Return the (x, y) coordinate for the center point of the cell that contains the specified text.  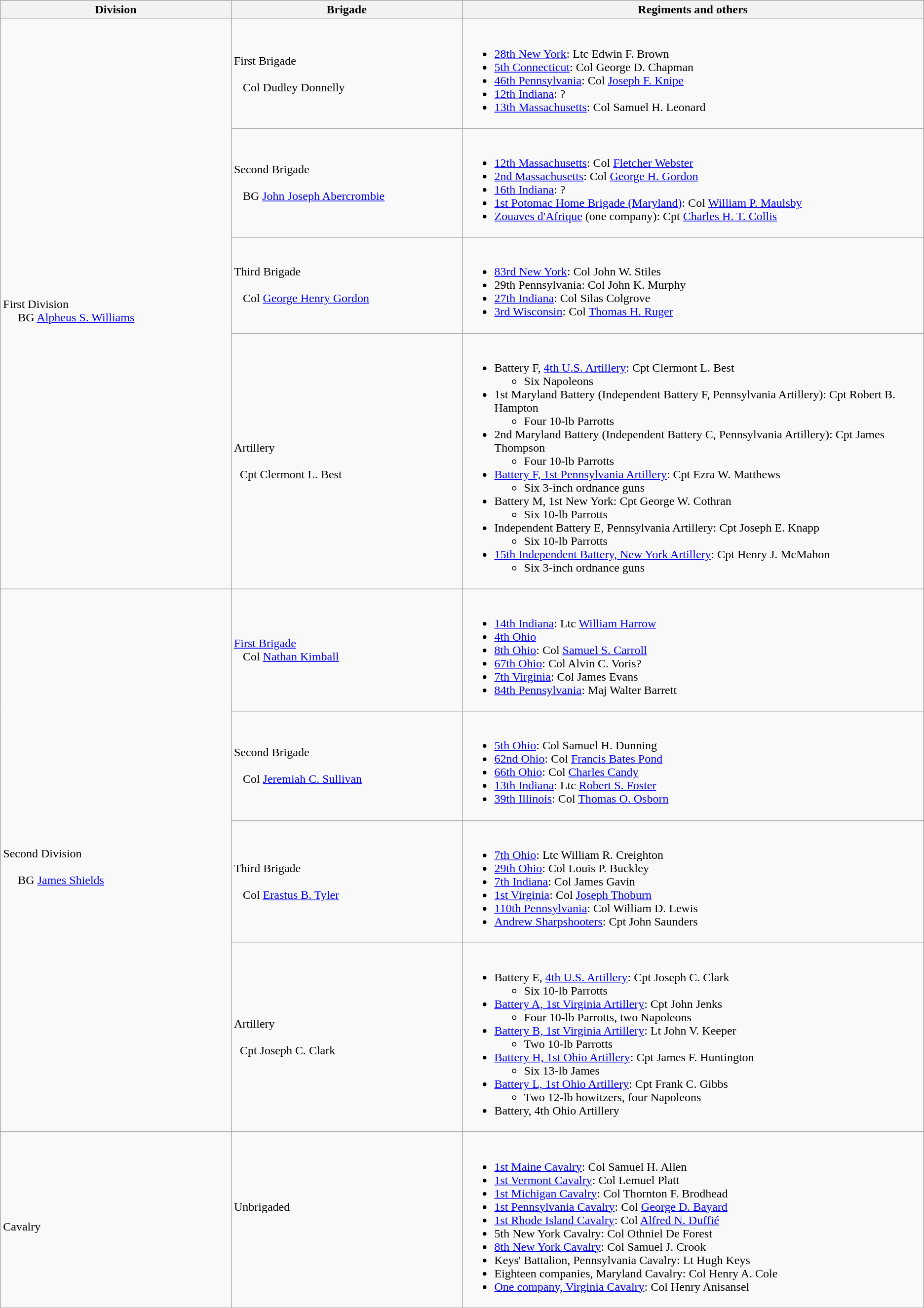
Regiments and others (693, 10)
First Brigade Col Nathan Kimball (346, 650)
Unbrigaded (346, 1220)
Brigade (346, 10)
Division (116, 10)
Second Division BG James Shields (116, 860)
Cavalry (116, 1220)
Second Brigade BG John Joseph Abercrombie (346, 183)
First Division BG Alpheus S. Williams (116, 304)
Third Brigade Col George Henry Gordon (346, 285)
First Brigade Col Dudley Donnelly (346, 74)
83rd New York: Col John W. Stiles29th Pennsylvania: Col John K. Murphy27th Indiana: Col Silas Colgrove3rd Wisconsin: Col Thomas H. Ruger (693, 285)
Second Brigade Col Jeremiah C. Sullivan (346, 766)
Third Brigade Col Erastus B. Tyler (346, 882)
Artillery Cpt Clermont L. Best (346, 461)
Artillery Cpt Joseph C. Clark (346, 1038)
